Find where the given text appears and provide that cell's center as [X, Y] coordinate. 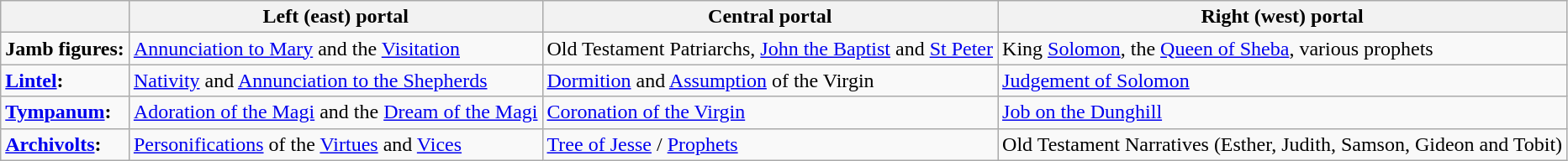
Tree of Jesse / Prophets [770, 144]
Nativity and Annunciation to the Shepherds [335, 80]
Old Testament Narratives (Esther, Judith, Samson, Gideon and Tobit) [1283, 144]
Tympanum: [66, 112]
Job on the Dunghill [1283, 112]
Left (east) portal [335, 17]
King Solomon, the Queen of Sheba, various prophets [1283, 49]
Personifications of the Virtues and Vices [335, 144]
Jamb figures: [66, 49]
Dormition and Assumption of the Virgin [770, 80]
Coronation of the Virgin [770, 112]
Adoration of the Magi and the Dream of the Magi [335, 112]
Central portal [770, 17]
Archivolts: [66, 144]
Right (west) portal [1283, 17]
Old Testament Patriarchs, John the Baptist and St Peter [770, 49]
Annunciation to Mary and the Visitation [335, 49]
Lintel: [66, 80]
Judgement of Solomon [1283, 80]
